Extract the (X, Y) coordinate from the center of the cell holding the provided text.  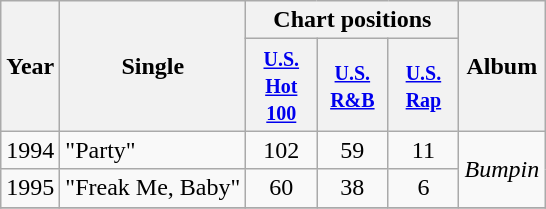
Chart positions (352, 20)
Year (30, 66)
U.S. R&B (352, 85)
Album (502, 66)
60 (282, 188)
"Party" (153, 150)
102 (282, 150)
Bumpin (502, 169)
59 (352, 150)
38 (352, 188)
"Freak Me, Baby" (153, 188)
1994 (30, 150)
Single (153, 66)
1995 (30, 188)
U.S. Rap (424, 85)
11 (424, 150)
U.S. Hot 100 (282, 85)
6 (424, 188)
